Return (X, Y) of the center of cell containing provided text 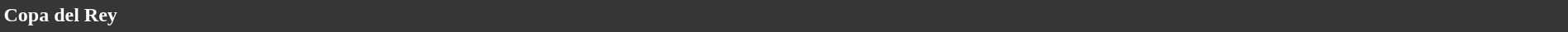
Copa del Rey (784, 15)
